Return (X, Y) of the center of cell containing provided text 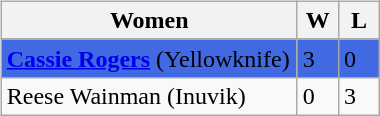
W (318, 20)
Reese Wainman (Inuvik) (149, 96)
L (358, 20)
Cassie Rogers (Yellowknife) (149, 58)
Women (149, 20)
